Locate the cell with the specified text and output its (x, y) center coordinate. 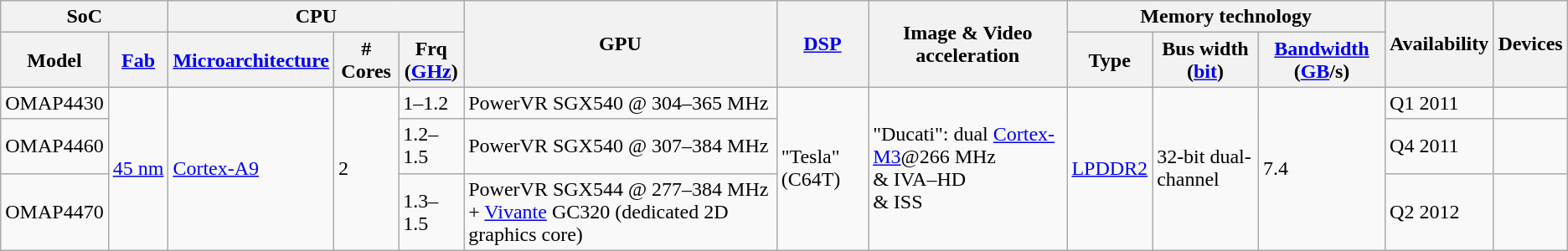
Fab (138, 60)
Bus width (bit) (1206, 60)
Image & Video acceleration (968, 44)
Q4 2011 (1439, 146)
SoC (85, 17)
1.2–1.5 (431, 146)
Q2 2012 (1439, 212)
2 (367, 169)
Bandwidth (GB/s) (1322, 60)
Cortex-A9 (251, 169)
Type (1110, 60)
Model (54, 60)
Availability (1439, 44)
# Cores (367, 60)
OMAP4430 (54, 103)
PowerVR SGX540 @ 304–365 MHz (620, 103)
LPDDR2 (1110, 169)
Memory technology (1226, 17)
CPU (317, 17)
1–1.2 (431, 103)
Q1 2011 (1439, 103)
Devices (1530, 44)
PowerVR SGX540 @ 307–384 MHz (620, 146)
45 nm (138, 169)
7.4 (1322, 169)
GPU (620, 44)
"Tesla" (C64T) (823, 169)
PowerVR SGX544 @ 277–384 MHz + Vivante GC320 (dedicated 2D graphics core) (620, 212)
OMAP4470 (54, 212)
Frq(GHz) (431, 60)
"Ducati": dual Cortex-M3@266 MHz& IVA–HD& ISS (968, 169)
1.3–1.5 (431, 212)
OMAP4460 (54, 146)
32-bit dual-channel (1206, 169)
Microarchitecture (251, 60)
DSP (823, 44)
